Detect which cell encompasses the target text, then output its [X, Y] center coordinate. 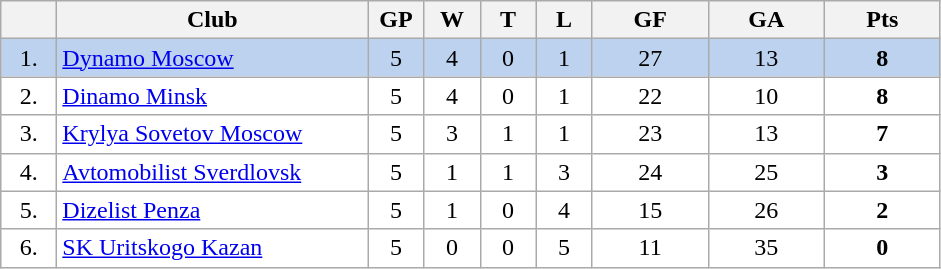
26 [766, 210]
6. [29, 248]
23 [650, 134]
Dizelist Penza [212, 210]
7 [882, 134]
L [564, 20]
3. [29, 134]
25 [766, 172]
2. [29, 96]
35 [766, 248]
Krylya Sovetov Moscow [212, 134]
SK Uritskogo Kazan [212, 248]
4. [29, 172]
GF [650, 20]
Pts [882, 20]
27 [650, 58]
22 [650, 96]
Avtomobilist Sverdlovsk [212, 172]
10 [766, 96]
11 [650, 248]
T [508, 20]
2 [882, 210]
W [452, 20]
Dynamo Moscow [212, 58]
24 [650, 172]
Club [212, 20]
1. [29, 58]
GP [396, 20]
15 [650, 210]
5. [29, 210]
Dinamo Minsk [212, 96]
GA [766, 20]
